Identify which cell holds the provided text, then report its (X, Y) central coordinate. 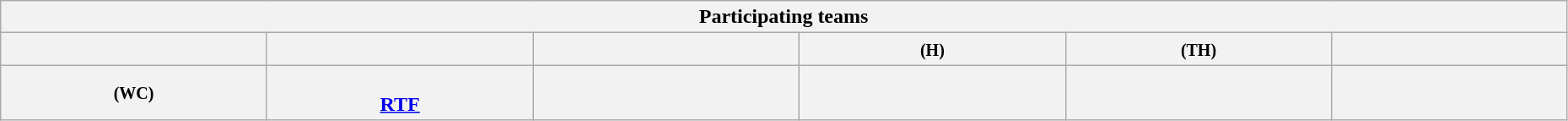
(TH) (1199, 49)
(H) (933, 49)
RTF (400, 93)
Participating teams (784, 17)
(WC) (134, 93)
